Return the (x, y) coordinate for the center point of the cell that contains the specified text.  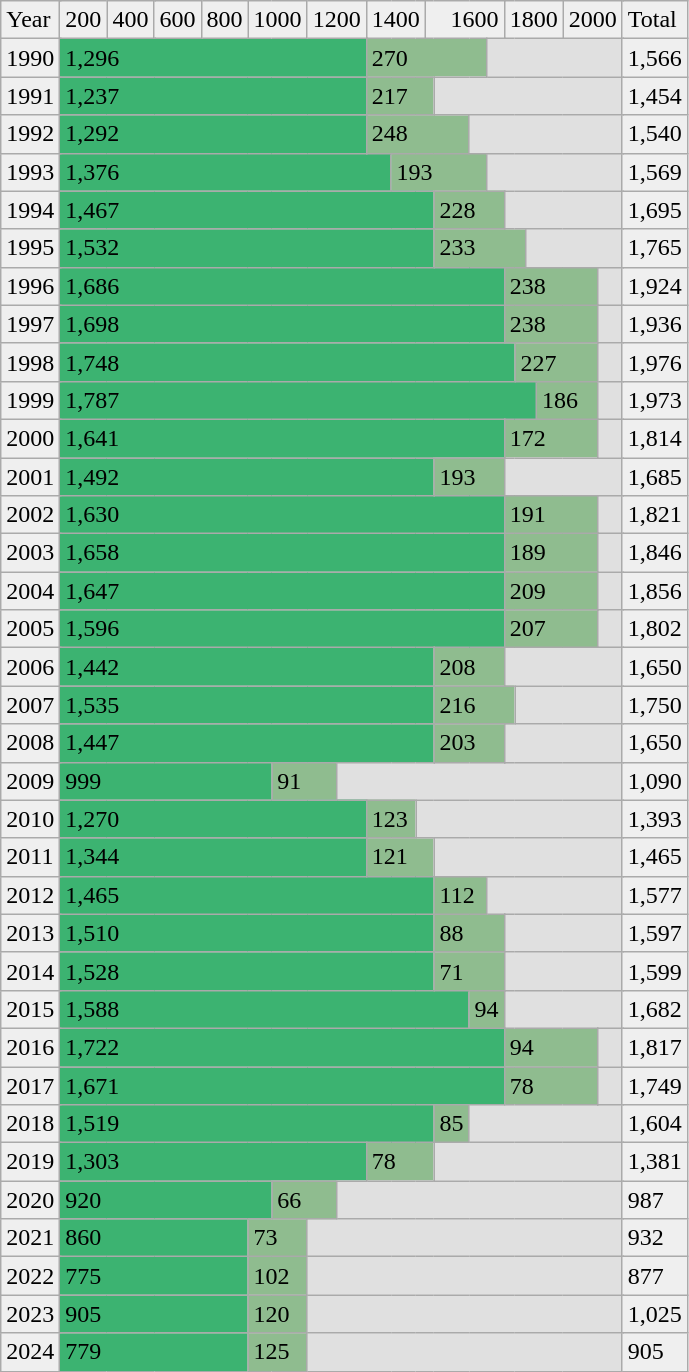
877 (654, 1276)
207 (550, 629)
1,695 (654, 210)
987 (654, 1200)
1,685 (654, 477)
71 (469, 971)
1994 (30, 210)
1,748 (288, 362)
1,296 (213, 58)
1991 (30, 96)
779 (154, 1352)
1,686 (282, 286)
1,535 (247, 705)
2006 (30, 667)
999 (166, 781)
123 (391, 819)
1,492 (247, 477)
1,814 (654, 438)
1997 (30, 324)
2013 (30, 933)
1200 (336, 20)
112 (460, 895)
189 (550, 553)
270 (426, 58)
1,510 (247, 933)
203 (469, 743)
172 (550, 438)
2012 (30, 895)
91 (304, 781)
85 (452, 1124)
1,973 (654, 400)
1,749 (654, 1085)
1400 (396, 20)
2021 (30, 1238)
1,846 (654, 553)
400 (130, 20)
1,596 (282, 629)
233 (480, 248)
1,599 (654, 971)
1992 (30, 134)
66 (304, 1200)
1,519 (247, 1124)
216 (474, 705)
1,750 (654, 705)
2016 (30, 1047)
2004 (30, 591)
1,682 (654, 1009)
186 (566, 400)
1998 (30, 362)
1,393 (654, 819)
1,344 (213, 857)
1,532 (247, 248)
1,270 (213, 819)
1993 (30, 172)
800 (224, 20)
775 (154, 1276)
1,454 (654, 96)
102 (278, 1276)
1,025 (654, 1314)
1,936 (654, 324)
2011 (30, 857)
1,237 (213, 96)
1,303 (213, 1162)
600 (178, 20)
1800 (534, 20)
125 (278, 1352)
1,856 (654, 591)
1999 (30, 400)
1,976 (654, 362)
1,647 (282, 591)
217 (400, 96)
2009 (30, 781)
1,658 (282, 553)
73 (278, 1238)
120 (278, 1314)
1,540 (654, 134)
1,376 (226, 172)
1,597 (654, 933)
1990 (30, 58)
2015 (30, 1009)
2014 (30, 971)
1,381 (654, 1162)
227 (556, 362)
1,442 (247, 667)
1,641 (282, 438)
2007 (30, 705)
2001 (30, 477)
121 (400, 857)
920 (166, 1200)
1,090 (654, 781)
1,577 (654, 895)
2008 (30, 743)
208 (469, 667)
1,722 (282, 1047)
860 (154, 1238)
1,924 (654, 286)
1,604 (654, 1124)
2002 (30, 515)
2018 (30, 1124)
1996 (30, 286)
1,787 (298, 400)
1,802 (654, 629)
1000 (278, 20)
932 (654, 1238)
Year (30, 20)
2023 (30, 1314)
2003 (30, 553)
1,671 (282, 1085)
2024 (30, 1352)
2005 (30, 629)
2017 (30, 1085)
1,765 (654, 248)
1,467 (247, 210)
1,821 (654, 515)
1,569 (654, 172)
1,817 (654, 1047)
1,630 (282, 515)
2022 (30, 1276)
191 (550, 515)
1995 (30, 248)
Total (654, 20)
2020 (30, 1200)
1,447 (247, 743)
2010 (30, 819)
2019 (30, 1162)
1,292 (213, 134)
1,588 (264, 1009)
248 (418, 134)
1,566 (654, 58)
200 (84, 20)
228 (469, 210)
1,698 (282, 324)
88 (469, 933)
1,528 (247, 971)
1600 (464, 20)
209 (550, 591)
